Search for the cell housing the specified text and yield its (X, Y) center coordinate. 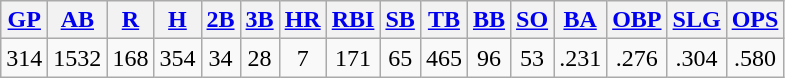
.276 (637, 58)
AB (78, 20)
171 (353, 58)
354 (178, 58)
SO (532, 20)
SLG (696, 20)
BB (488, 20)
GP (24, 20)
OPS (755, 20)
1532 (78, 58)
53 (532, 58)
2B (220, 20)
RBI (353, 20)
3B (260, 20)
BA (580, 20)
OBP (637, 20)
.231 (580, 58)
HR (302, 20)
R (130, 20)
TB (444, 20)
.580 (755, 58)
96 (488, 58)
314 (24, 58)
34 (220, 58)
28 (260, 58)
7 (302, 58)
.304 (696, 58)
465 (444, 58)
65 (400, 58)
SB (400, 20)
168 (130, 58)
H (178, 20)
